Detect which cell encompasses the target text, then output its (x, y) center coordinate. 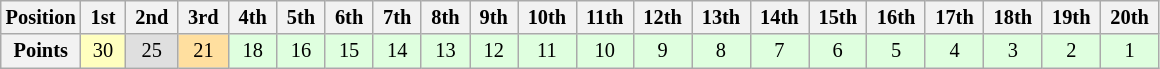
16th (896, 17)
12th (662, 17)
2 (1071, 51)
9 (662, 51)
10th (547, 17)
3 (1013, 51)
4 (954, 51)
18th (1013, 17)
20th (1129, 17)
25 (152, 51)
19th (1071, 17)
15 (349, 51)
9th (494, 17)
11th (604, 17)
15th (838, 17)
6 (838, 51)
30 (104, 51)
8th (445, 17)
17th (954, 17)
10 (604, 51)
11 (547, 51)
21 (203, 51)
7 (779, 51)
3rd (203, 17)
2nd (152, 17)
Position (41, 17)
4th (253, 17)
1st (104, 17)
1 (1129, 51)
13 (445, 51)
5th (301, 17)
14th (779, 17)
16 (301, 51)
Points (41, 51)
14 (397, 51)
5 (896, 51)
7th (397, 17)
6th (349, 17)
18 (253, 51)
12 (494, 51)
13th (721, 17)
8 (721, 51)
